Output the [x, y] coordinate of the center of the cell containing the given text.  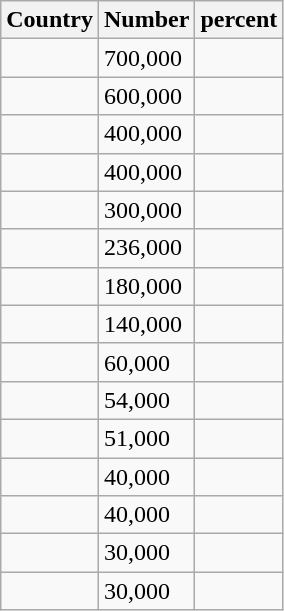
180,000 [146, 286]
600,000 [146, 96]
300,000 [146, 210]
236,000 [146, 248]
51,000 [146, 438]
60,000 [146, 362]
Number [146, 20]
percent [239, 20]
54,000 [146, 400]
140,000 [146, 324]
Country [50, 20]
700,000 [146, 58]
